Return [x, y] of the center of cell containing provided text 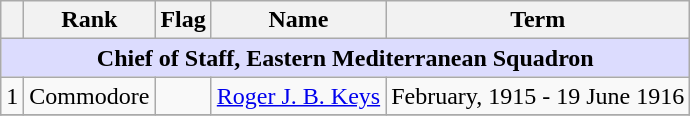
Flag [183, 20]
Name [298, 20]
Rank [90, 20]
Commodore [90, 96]
1 [12, 96]
February, 1915 - 19 June 1916 [538, 96]
Term [538, 20]
Roger J. B. Keys [298, 96]
Chief of Staff, Eastern Mediterranean Squadron [346, 58]
